Locate the cell with the specified text and output its [X, Y] center coordinate. 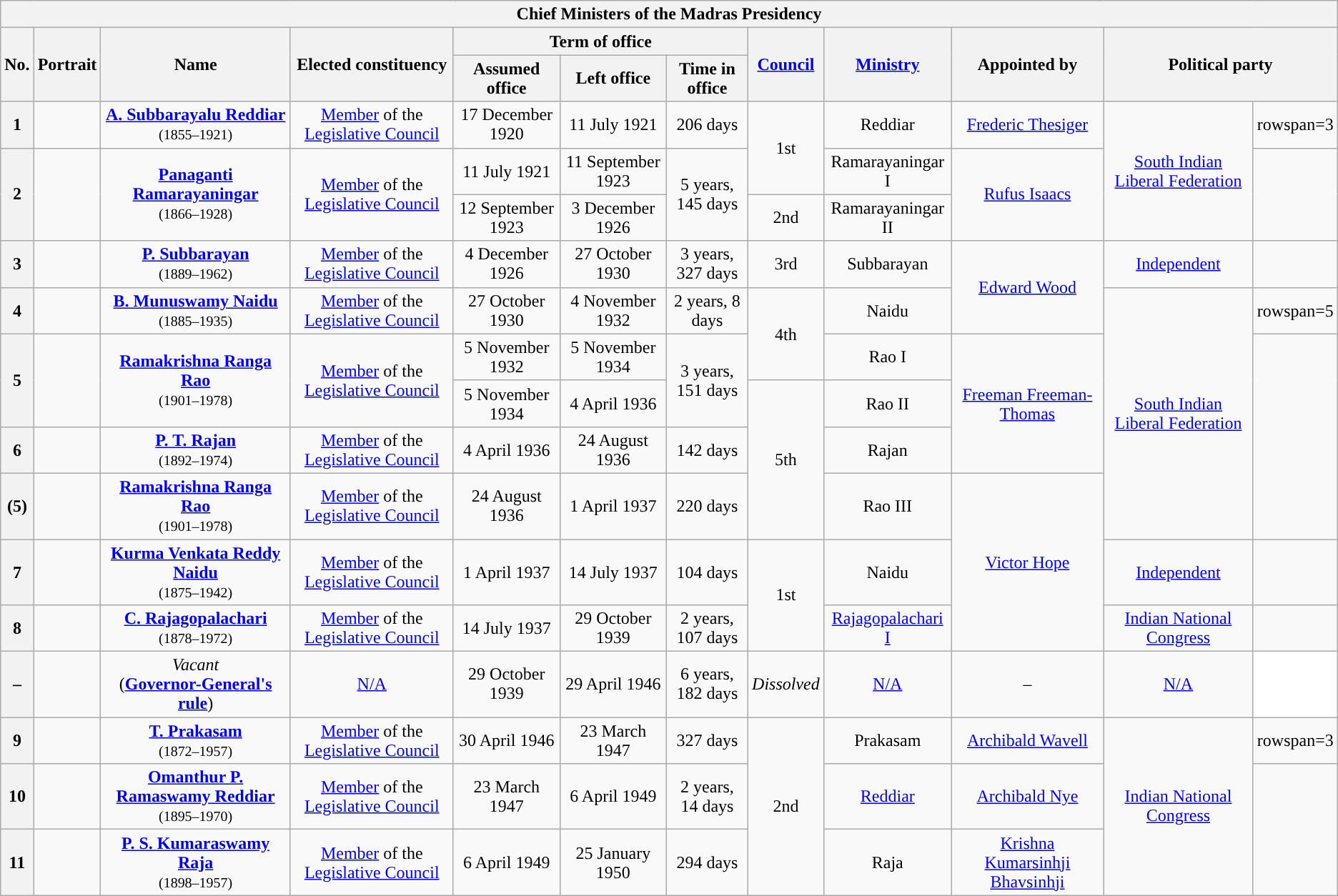
5 years, 145 days [707, 194]
Krishna Kumarsinhji Bhavsinhji [1027, 862]
4 November 1932 [613, 310]
Ramarayaningar II [888, 217]
3rd [786, 264]
T. Prakasam(1872–1957) [196, 740]
Rajagopalachari I [888, 629]
Kurma Venkata Reddy Naidu(1875–1942) [196, 572]
(5) [17, 506]
11 [17, 862]
Political party [1221, 64]
220 days [707, 506]
1 [17, 124]
Council [786, 64]
Term of office [600, 41]
327 days [707, 740]
Elected constituency [372, 64]
Edward Wood [1027, 287]
Prakasam [888, 740]
6 years, 182 days [707, 685]
2 [17, 194]
Chief Ministers of the Madras Presidency [669, 14]
5th [786, 459]
No. [17, 64]
P. T. Rajan(1892–1974) [196, 450]
Panaganti Ramarayaningar(1866–1928) [196, 194]
Left office [613, 79]
Vacant(Governor-General's rule) [196, 685]
3 December 1926 [613, 217]
Omanthur P. Ramaswamy Reddiar(1895–1970) [196, 797]
29 April 1946 [613, 685]
B. Munuswamy Naidu(1885–1935) [196, 310]
17 December 1920 [506, 124]
P. S. Kumaraswamy Raja(1898–1957) [196, 862]
Freeman Freeman-Thomas [1027, 403]
Archibald Nye [1027, 797]
2 years, 8 days [707, 310]
Name [196, 64]
294 days [707, 862]
206 days [707, 124]
4 [17, 310]
3 years, 327 days [707, 264]
A. Subbarayalu Reddiar(1855–1921) [196, 124]
Time in office [707, 79]
2 years, 107 days [707, 629]
Assumed office [506, 79]
104 days [707, 572]
Rao III [888, 506]
Ministry [888, 64]
30 April 1946 [506, 740]
5 [17, 380]
Appointed by [1027, 64]
11 September 1923 [613, 171]
142 days [707, 450]
Dissolved [786, 685]
Frederic Thesiger [1027, 124]
Archibald Wavell [1027, 740]
C. Rajagopalachari(1878–1972) [196, 629]
8 [17, 629]
Subbarayan [888, 264]
3 [17, 264]
12 September 1923 [506, 217]
2 years, 14 days [707, 797]
P. Subbarayan(1889–1962) [196, 264]
10 [17, 797]
Rao II [888, 403]
Portrait [67, 64]
Rufus Isaacs [1027, 194]
Rao I [888, 357]
25 January 1950 [613, 862]
9 [17, 740]
7 [17, 572]
3 years, 151 days [707, 380]
Victor Hope [1027, 562]
4 December 1926 [506, 264]
Raja [888, 862]
Ramarayaningar I [888, 171]
Rajan [888, 450]
rowspan=5 [1295, 310]
5 November 1932 [506, 357]
6 [17, 450]
4th [786, 334]
